Return the [X, Y] coordinate for the center point of the cell that contains the specified text.  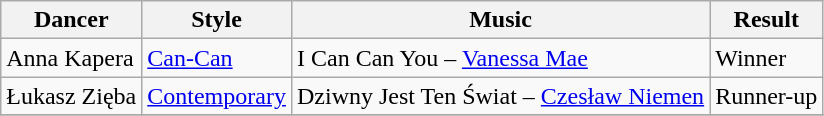
Style [217, 20]
Runner-up [766, 96]
I Can Can You – Vanessa Mae [500, 58]
Łukasz Zięba [72, 96]
Result [766, 20]
Dancer [72, 20]
Dziwny Jest Ten Świat – Czesław Niemen [500, 96]
Winner [766, 58]
Contemporary [217, 96]
Anna Kapera [72, 58]
Music [500, 20]
Can-Can [217, 58]
